Locate the cell with the specified text and output its (X, Y) center coordinate. 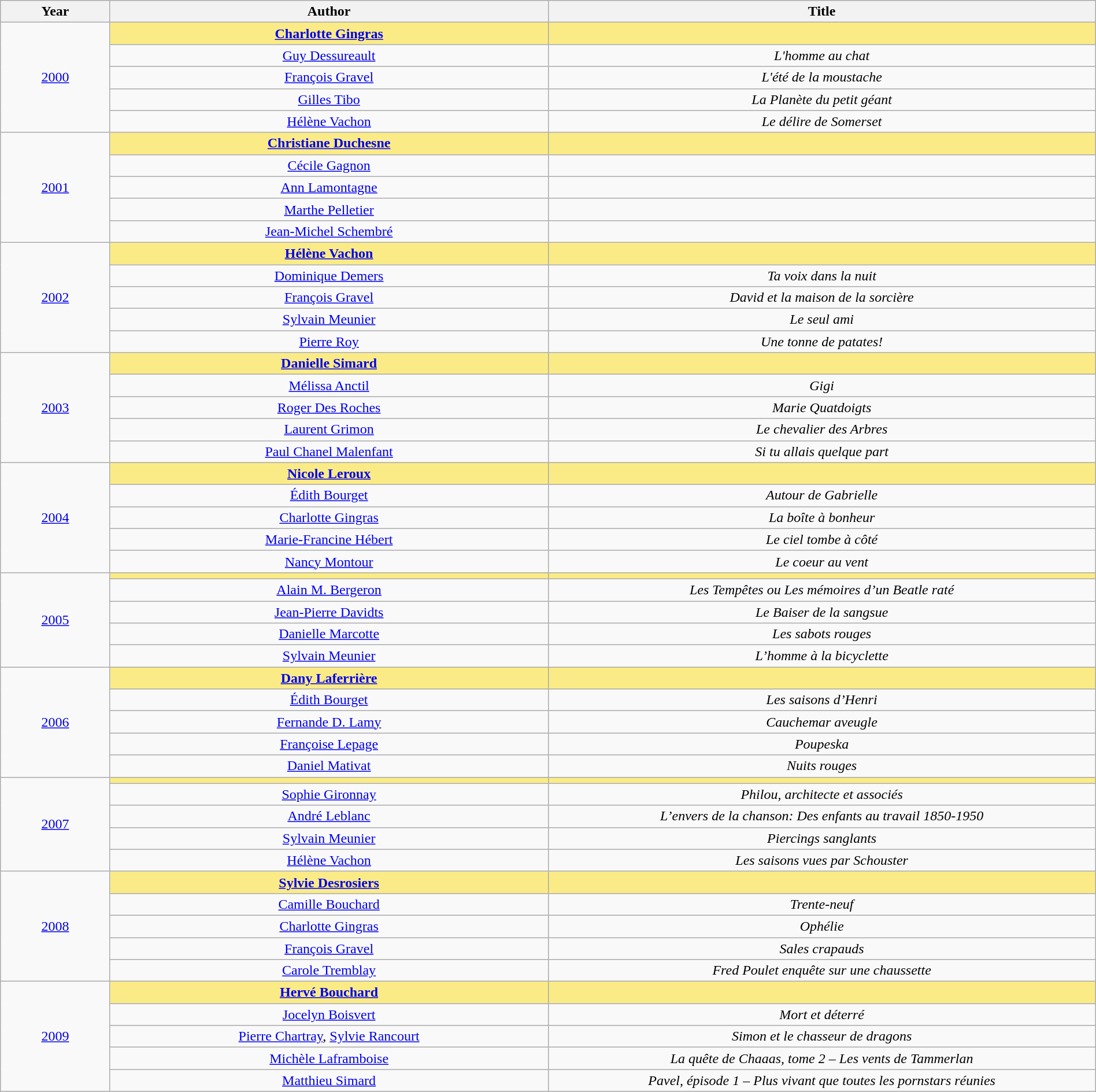
Le Baiser de la sangsue (822, 612)
Si tu allais quelque part (822, 451)
Fernande D. Lamy (329, 722)
Le délire de Somerset (822, 121)
Christiane Duchesne (329, 143)
Guy Dessureault (329, 55)
Nancy Montour (329, 561)
Matthieu Simard (329, 1080)
Danielle Marcotte (329, 634)
Pierre Roy (329, 342)
Simon et le chasseur de dragons (822, 1037)
Cécile Gagnon (329, 165)
2000 (55, 77)
Jean-Michel Schembré (329, 231)
Philou, architecte et associés (822, 794)
2009 (55, 1037)
Dany Laferrière (329, 678)
Nuits rouges (822, 766)
La boîte à bonheur (822, 517)
Une tonne de patates! (822, 342)
2008 (55, 926)
Pavel, épisode 1 – Plus vivant que toutes les pornstars réunies (822, 1080)
L'homme au chat (822, 55)
Le seul ami (822, 320)
Sales crapauds (822, 949)
Gilles Tibo (329, 99)
Françoise Lepage (329, 744)
Mort et déterré (822, 1015)
Trente-neuf (822, 904)
2007 (55, 824)
David et la maison de la sorcière (822, 298)
Piercings sanglants (822, 838)
Carole Tremblay (329, 971)
2002 (55, 297)
Dominique Demers (329, 276)
Autour de Gabrielle (822, 495)
2001 (55, 187)
Mélissa Anctil (329, 386)
Paul Chanel Malenfant (329, 451)
2006 (55, 722)
Fred Poulet enquête sur une chaussette (822, 971)
Author (329, 12)
Alain M. Bergeron (329, 590)
2004 (55, 517)
Nicole Leroux (329, 473)
Marthe Pelletier (329, 209)
Michèle Laframboise (329, 1058)
La quête de Chaaas, tome 2 – Les vents de Tammerlan (822, 1058)
L’homme à la bicyclette (822, 656)
La Planète du petit géant (822, 99)
Le ciel tombe à côté (822, 539)
Roger Des Roches (329, 408)
Marie Quatdoigts (822, 408)
Marie-Francine Hébert (329, 539)
Les saisons vues par Schouster (822, 860)
2003 (55, 408)
Ta voix dans la nuit (822, 276)
2005 (55, 620)
Title (822, 12)
André Leblanc (329, 816)
Le coeur au vent (822, 561)
Les sabots rouges (822, 634)
Les Tempêtes ou Les mémoires d’un Beatle raté (822, 590)
Jocelyn Boisvert (329, 1015)
Sophie Gironnay (329, 794)
Hervé Bouchard (329, 993)
Camille Bouchard (329, 904)
Gigi (822, 386)
Danielle Simard (329, 364)
Year (55, 12)
Cauchemar aveugle (822, 722)
Laurent Grimon (329, 430)
Pierre Chartray, Sylvie Rancourt (329, 1037)
Les saisons d’Henri (822, 700)
Jean-Pierre Davidts (329, 612)
Daniel Mativat (329, 766)
L'été de la moustache (822, 77)
Le chevalier des Arbres (822, 430)
Sylvie Desrosiers (329, 882)
Ophélie (822, 926)
Ann Lamontagne (329, 187)
L’envers de la chanson: Des enfants au travail 1850-1950 (822, 816)
Poupeska (822, 744)
